Extract the (x, y) coordinate from the center of the cell holding the provided text.  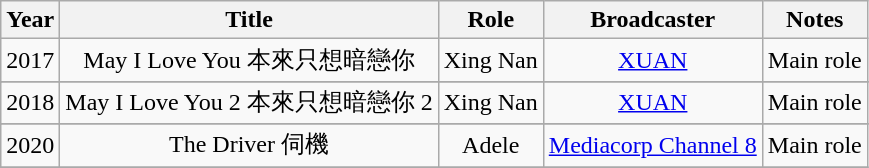
Title (249, 20)
May I Love You 本來只想暗戀你 (249, 60)
The Driver 伺機 (249, 146)
2018 (30, 102)
Role (490, 20)
May I Love You 2 本來只想暗戀你 2 (249, 102)
Mediacorp Channel 8 (652, 146)
Adele (490, 146)
2017 (30, 60)
Notes (814, 20)
2020 (30, 146)
Broadcaster (652, 20)
Year (30, 20)
